Pinpoint the cell where the given text exists, returning its [x, y] midpoint coordinate. 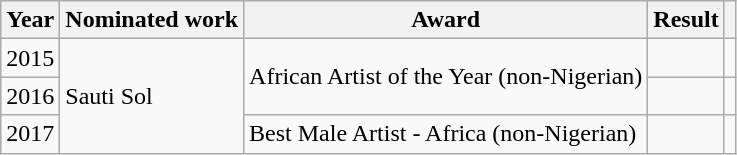
2017 [30, 134]
Best Male Artist - Africa (non-Nigerian) [446, 134]
2015 [30, 58]
2016 [30, 96]
Nominated work [152, 20]
Award [446, 20]
Year [30, 20]
African Artist of the Year (non-Nigerian) [446, 77]
Result [686, 20]
Sauti Sol [152, 96]
